Determine the (x, y) coordinate at the center of the cell enclosing the given text.  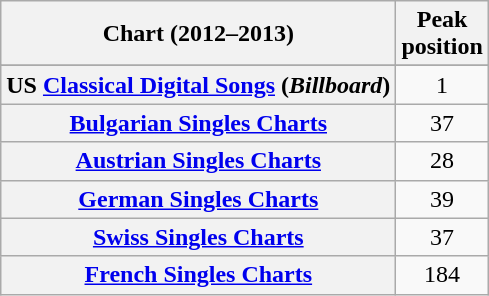
US Classical Digital Songs (Billboard) (198, 85)
184 (442, 275)
39 (442, 199)
Chart (2012–2013) (198, 34)
German Singles Charts (198, 199)
1 (442, 85)
28 (442, 161)
Peakposition (442, 34)
French Singles Charts (198, 275)
Swiss Singles Charts (198, 237)
Austrian Singles Charts (198, 161)
Bulgarian Singles Charts (198, 123)
